Extract the (x, y) coordinate from the center of the cell holding the provided text.  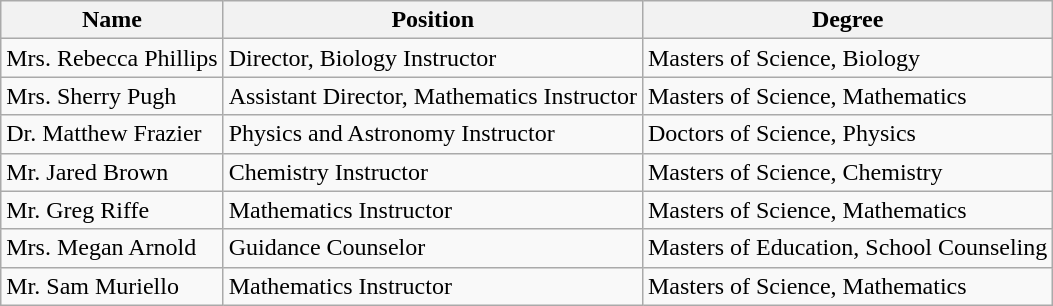
Name (112, 20)
Position (432, 20)
Director, Biology Instructor (432, 58)
Mrs. Sherry Pugh (112, 96)
Physics and Astronomy Instructor (432, 134)
Mr. Greg Riffe (112, 210)
Guidance Counselor (432, 248)
Masters of Science, Biology (847, 58)
Masters of Science, Chemistry (847, 172)
Dr. Matthew Frazier (112, 134)
Doctors of Science, Physics (847, 134)
Assistant Director, Mathematics Instructor (432, 96)
Chemistry Instructor (432, 172)
Mr. Jared Brown (112, 172)
Mrs. Rebecca Phillips (112, 58)
Masters of Education, School Counseling (847, 248)
Mrs. Megan Arnold (112, 248)
Degree (847, 20)
Mr. Sam Muriello (112, 286)
